Scan for the cell matching the given text and deliver its (x, y) coordinate at center. 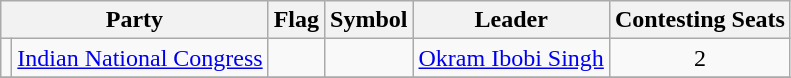
Okram Ibobi Singh (511, 58)
Party (134, 20)
Indian National Congress (140, 58)
Flag (296, 20)
Symbol (369, 20)
Leader (511, 20)
Contesting Seats (700, 20)
2 (700, 58)
